For the text-containing cell, return its midpoint in (x, y) coordinate format. 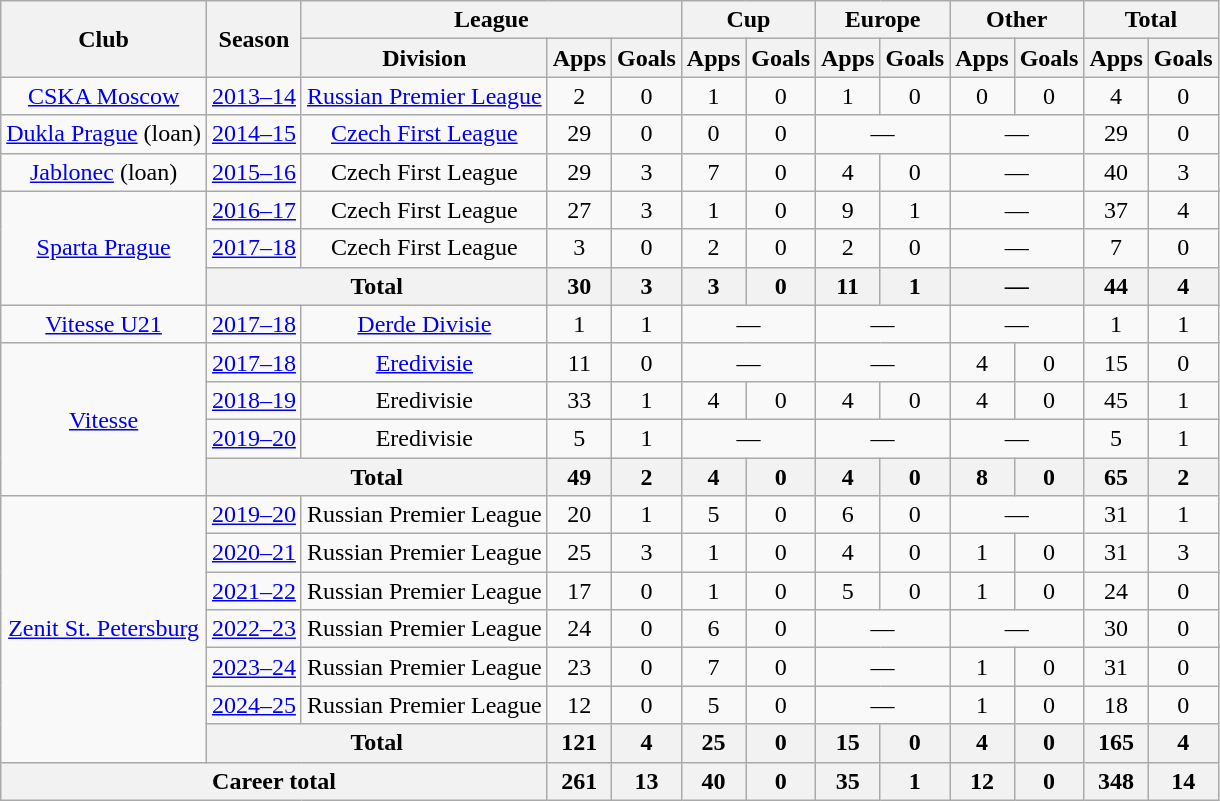
44 (1116, 286)
2016–17 (254, 210)
49 (579, 477)
2015–16 (254, 172)
League (491, 20)
17 (579, 591)
Europe (883, 20)
2020–21 (254, 553)
18 (1116, 705)
2023–24 (254, 667)
Zenit St. Petersburg (104, 629)
65 (1116, 477)
165 (1116, 743)
27 (579, 210)
9 (848, 210)
13 (647, 781)
14 (1183, 781)
37 (1116, 210)
8 (982, 477)
261 (579, 781)
2024–25 (254, 705)
2013–14 (254, 96)
121 (579, 743)
45 (1116, 400)
Cup (748, 20)
Other (1017, 20)
Season (254, 39)
Vitesse U21 (104, 324)
Sparta Prague (104, 248)
Club (104, 39)
2022–23 (254, 629)
Division (424, 58)
33 (579, 400)
348 (1116, 781)
Dukla Prague (loan) (104, 134)
CSKA Moscow (104, 96)
20 (579, 515)
Jablonec (loan) (104, 172)
2018–19 (254, 400)
23 (579, 667)
Derde Divisie (424, 324)
35 (848, 781)
Career total (274, 781)
Vitesse (104, 419)
2021–22 (254, 591)
2014–15 (254, 134)
